Pinpoint the cell where the given text exists, returning its (x, y) midpoint coordinate. 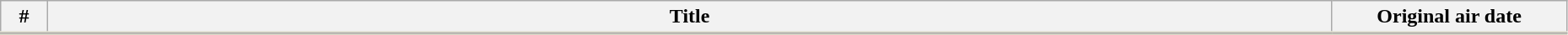
Title (689, 17)
# (24, 17)
Original air date (1449, 17)
